Detect which cell encompasses the target text, then output its (X, Y) center coordinate. 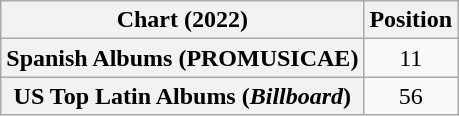
Chart (2022) (182, 20)
US Top Latin Albums (Billboard) (182, 96)
Position (411, 20)
11 (411, 58)
Spanish Albums (PROMUSICAE) (182, 58)
56 (411, 96)
